Provide the [x, y] coordinate of the cell's center where the given text is located.  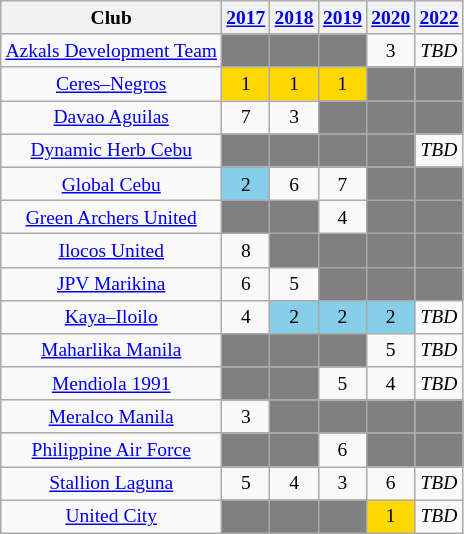
Mendiola 1991 [112, 384]
Ceres–Negros [112, 84]
2018 [294, 18]
2022 [439, 18]
2017 [246, 18]
Meralco Manila [112, 416]
Ilocos United [112, 250]
Kaya–Iloilo [112, 316]
Azkals Development Team [112, 50]
Stallion Laguna [112, 484]
Global Cebu [112, 184]
Dynamic Herb Cebu [112, 150]
Maharlika Manila [112, 350]
Philippine Air Force [112, 450]
JPV Marikina [112, 284]
Davao Aguilas [112, 118]
Green Archers United [112, 216]
Club [112, 18]
United City [112, 516]
2019 [342, 18]
8 [246, 250]
2020 [391, 18]
